Return the [X, Y] coordinate for the center point of the cell that contains the specified text.  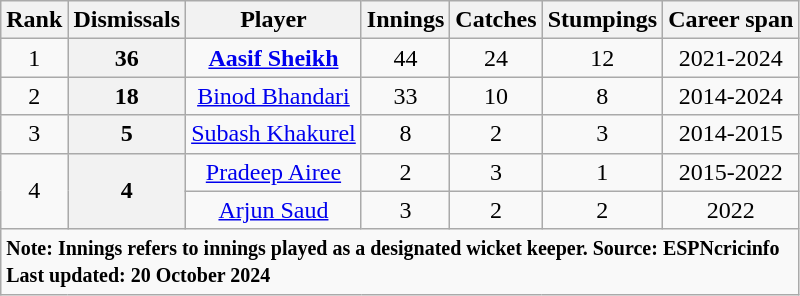
Innings [405, 20]
2014-2024 [731, 96]
24 [496, 58]
Note: Innings refers to innings played as a designated wicket keeper. Source: ESPNcricinfoLast updated: 20 October 2024 [400, 262]
Career span [731, 20]
Binod Bhandari [274, 96]
10 [496, 96]
Catches [496, 20]
Player [274, 20]
2022 [731, 210]
44 [405, 58]
Subash Khakurel [274, 134]
Dismissals [127, 20]
33 [405, 96]
2014-2015 [731, 134]
Stumpings [602, 20]
36 [127, 58]
12 [602, 58]
18 [127, 96]
Aasif Sheikh [274, 58]
5 [127, 134]
Arjun Saud [274, 210]
Pradeep Airee [274, 172]
2015-2022 [731, 172]
2021-2024 [731, 58]
Rank [34, 20]
